Search for the cell housing the specified text and yield its (x, y) center coordinate. 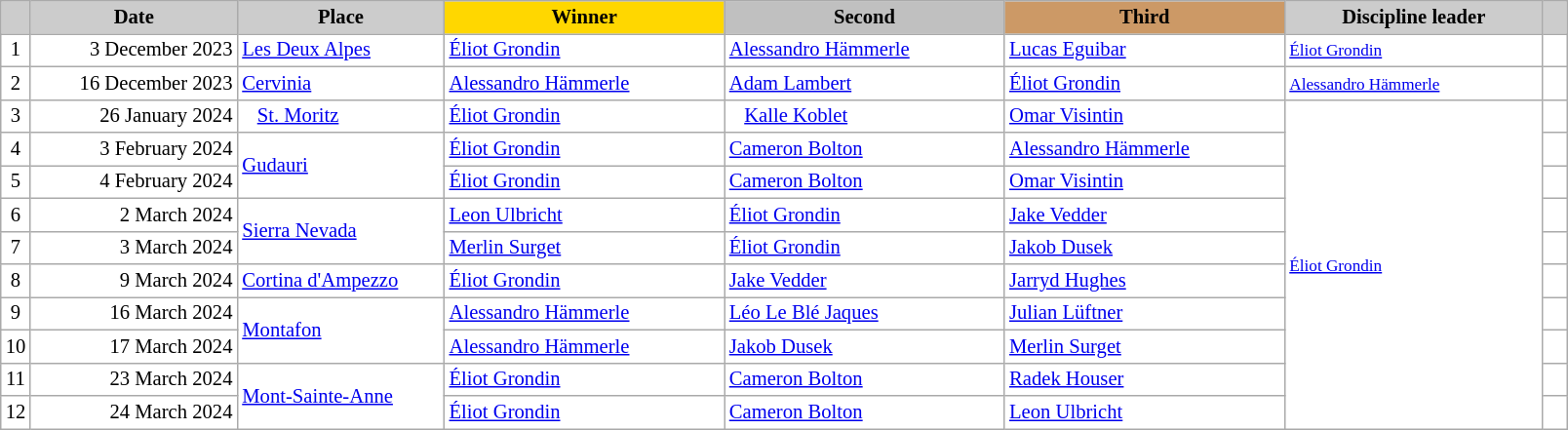
7 (16, 248)
2 March 2024 (134, 215)
2 (16, 83)
26 January 2024 (134, 116)
Sierra Nevada (340, 231)
Léo Le Blé Jaques (864, 313)
12 (16, 412)
Julian Lüftner (1145, 313)
9 March 2024 (134, 280)
1 (16, 50)
3 (16, 116)
10 (16, 346)
3 March 2024 (134, 248)
Radek Houser (1145, 379)
Date (134, 17)
Second (864, 17)
Mont-Sainte-Anne (340, 396)
23 March 2024 (134, 379)
3 December 2023 (134, 50)
4 (16, 149)
St. Moritz (340, 116)
Kalle Koblet (864, 116)
6 (16, 215)
Cervinia (340, 83)
16 December 2023 (134, 83)
Jarryd Hughes (1145, 280)
Lucas Eguibar (1145, 50)
11 (16, 379)
5 (16, 181)
Place (340, 17)
3 February 2024 (134, 149)
9 (16, 313)
Winner (585, 17)
8 (16, 280)
24 March 2024 (134, 412)
Cortina d'Ampezzo (340, 280)
Montafon (340, 330)
Les Deux Alpes (340, 50)
17 March 2024 (134, 346)
Gudauri (340, 166)
Discipline leader (1414, 17)
16 March 2024 (134, 313)
Adam Lambert (864, 83)
4 February 2024 (134, 181)
Third (1145, 17)
